Detect which cell encompasses the target text, then output its (X, Y) center coordinate. 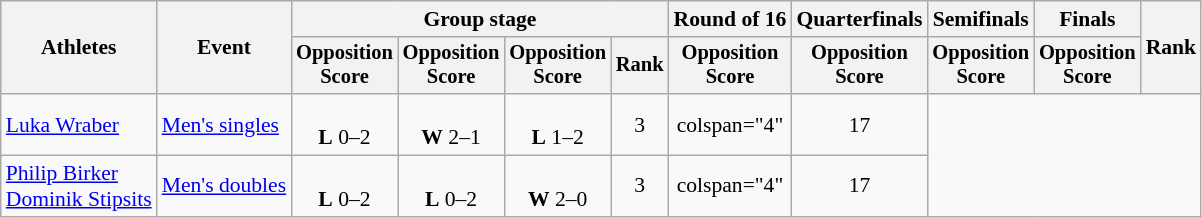
Men's doubles (224, 186)
W 2–0 (558, 186)
Round of 16 (730, 19)
Event (224, 48)
Quarterfinals (859, 19)
L 1–2 (558, 124)
Athletes (79, 48)
Semifinals (980, 19)
Finals (1088, 19)
Philip BirkerDominik Stipsits (79, 186)
W 2–1 (452, 124)
Group stage (480, 19)
Men's singles (224, 124)
Luka Wraber (79, 124)
